Locate the cell with the specified text and output its (x, y) center coordinate. 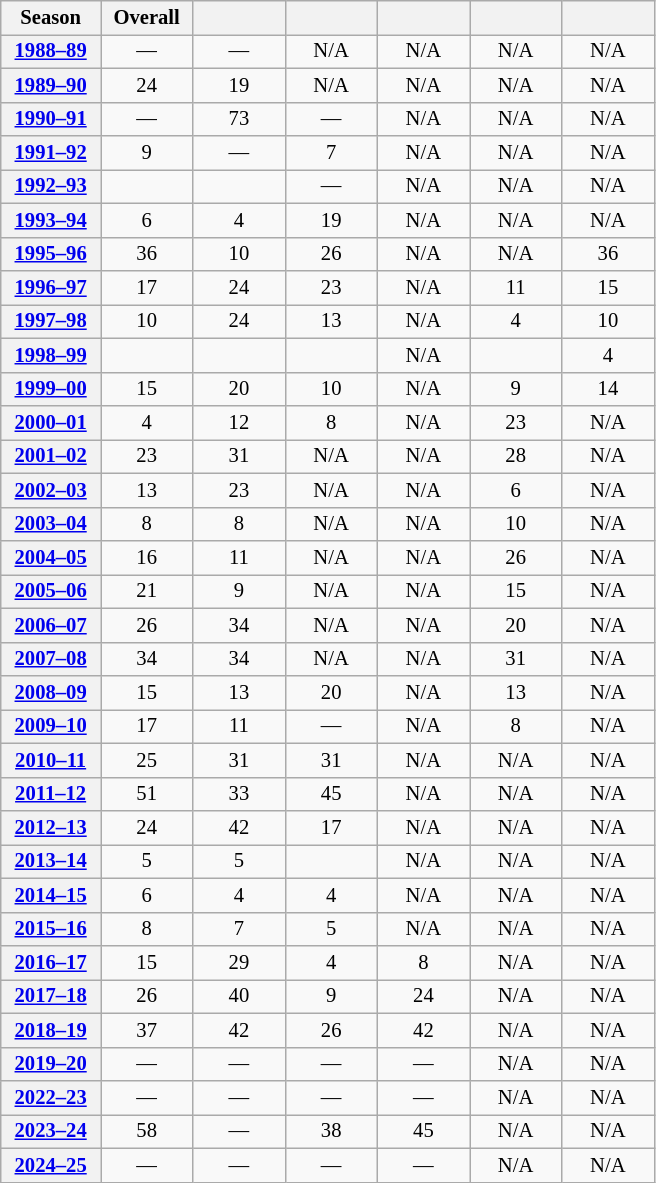
2000–01 (51, 423)
Season (51, 17)
2011–12 (51, 794)
2003–04 (51, 524)
40 (239, 996)
14 (608, 389)
1993–94 (51, 220)
Overall (146, 17)
2001–02 (51, 456)
1989–90 (51, 85)
28 (516, 456)
2012–13 (51, 827)
1990–91 (51, 119)
1997–98 (51, 321)
2007–08 (51, 659)
25 (146, 760)
2014–15 (51, 895)
38 (331, 1131)
2002–03 (51, 490)
2006–07 (51, 625)
2013–14 (51, 861)
33 (239, 794)
2010–11 (51, 760)
2019–20 (51, 1064)
73 (239, 119)
1996–97 (51, 287)
2017–18 (51, 996)
2005–06 (51, 591)
2008–09 (51, 693)
2009–10 (51, 726)
12 (239, 423)
1991–92 (51, 153)
2018–19 (51, 1030)
2022–23 (51, 1097)
2016–17 (51, 963)
1995–96 (51, 254)
1988–89 (51, 51)
2015–16 (51, 929)
2004–05 (51, 557)
2023–24 (51, 1131)
58 (146, 1131)
51 (146, 794)
1998–99 (51, 355)
21 (146, 591)
1999–00 (51, 389)
29 (239, 963)
16 (146, 557)
1992–93 (51, 186)
37 (146, 1030)
2024–25 (51, 1165)
